Provide the [x, y] coordinate of the cell's center where the given text is located.  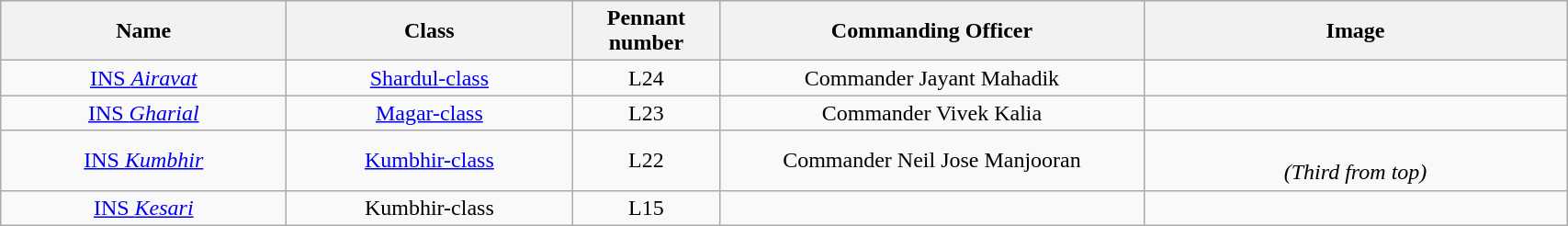
Commander Neil Jose Manjooran [931, 160]
Commanding Officer [931, 31]
Shardul-class [430, 78]
INS Gharial [143, 113]
Magar-class [430, 113]
INS Kesari [143, 208]
INS Kumbhir [143, 160]
L22 [647, 160]
L23 [647, 113]
INS Airavat [143, 78]
L24 [647, 78]
L15 [647, 208]
(Third from top) [1356, 160]
Commander Jayant Mahadik [931, 78]
Pennant number [647, 31]
Class [430, 31]
Name [143, 31]
Commander Vivek Kalia [931, 113]
Image [1356, 31]
